Locate the cell with the specified text and output its [x, y] center coordinate. 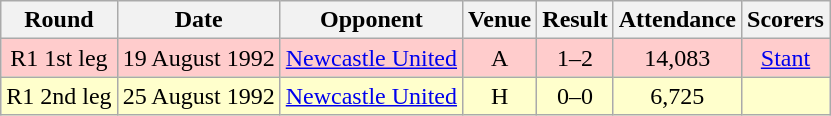
R1 2nd leg [59, 96]
25 August 1992 [198, 96]
Round [59, 20]
1–2 [575, 58]
H [500, 96]
6,725 [677, 96]
Result [575, 20]
Venue [500, 20]
0–0 [575, 96]
Scorers [786, 20]
Opponent [371, 20]
Date [198, 20]
19 August 1992 [198, 58]
Stant [786, 58]
A [500, 58]
R1 1st leg [59, 58]
Attendance [677, 20]
14,083 [677, 58]
